Detect which cell encompasses the target text, then output its [x, y] center coordinate. 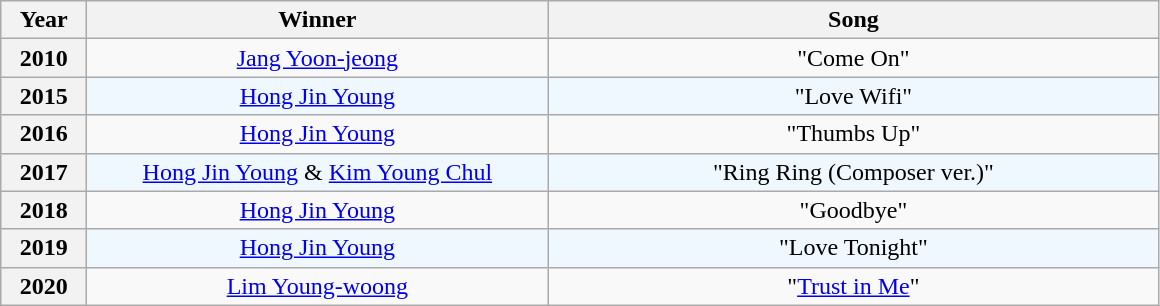
2010 [44, 58]
Lim Young-woong [318, 286]
"Ring Ring (Composer ver.)" [854, 172]
"Love Wifi" [854, 96]
"Goodbye" [854, 210]
Jang Yoon-jeong [318, 58]
"Love Tonight" [854, 248]
"Come On" [854, 58]
2015 [44, 96]
2019 [44, 248]
2016 [44, 134]
Winner [318, 20]
Hong Jin Young & Kim Young Chul [318, 172]
Song [854, 20]
"Trust in Me" [854, 286]
2018 [44, 210]
Year [44, 20]
2020 [44, 286]
"Thumbs Up" [854, 134]
2017 [44, 172]
